Scan for the cell matching the given text and deliver its (x, y) coordinate at center. 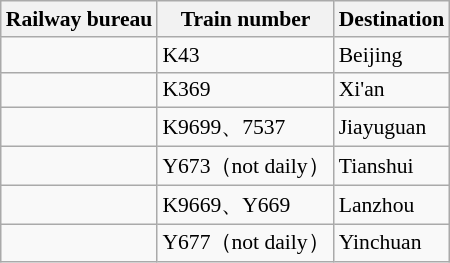
Lanzhou (392, 204)
Xi'an (392, 90)
K9669、Y669 (245, 204)
Jiayuguan (392, 128)
Y677（not daily） (245, 244)
K43 (245, 55)
K369 (245, 90)
Destination (392, 19)
K9699、7537 (245, 128)
Train number (245, 19)
Tianshui (392, 166)
Railway bureau (80, 19)
Beijing (392, 55)
Yinchuan (392, 244)
Y673（not daily） (245, 166)
